Search for the cell housing the specified text and yield its (x, y) center coordinate. 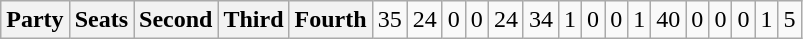
5 (790, 20)
Party (35, 20)
40 (668, 20)
Third (254, 20)
Seats (101, 20)
35 (390, 20)
34 (540, 20)
Fourth (330, 20)
Second (176, 20)
